Scan for the cell matching the given text and deliver its [x, y] coordinate at center. 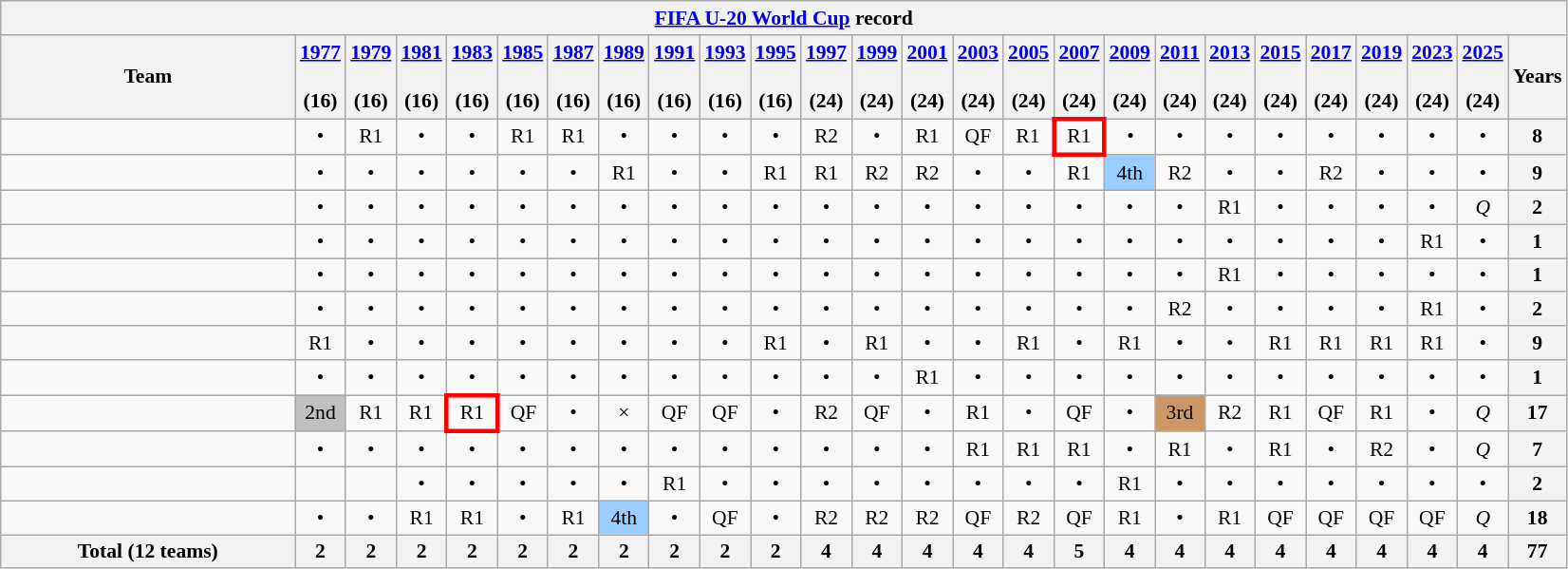
1979(16) [370, 77]
Total (12 teams) [148, 552]
FIFA U-20 World Cup record [784, 18]
7 [1538, 450]
2025(24) [1483, 77]
1981(16) [421, 77]
2013(24) [1230, 77]
77 [1538, 552]
2019(24) [1382, 77]
1991(16) [674, 77]
2011(24) [1180, 77]
3rd [1180, 414]
1997(24) [826, 77]
2001(24) [926, 77]
18 [1538, 518]
Years [1538, 77]
17 [1538, 414]
2007(24) [1078, 77]
1999(24) [877, 77]
× [625, 414]
8 [1538, 137]
2003(24) [978, 77]
2005(24) [1029, 77]
2017(24) [1331, 77]
2015(24) [1279, 77]
1995(16) [776, 77]
1985(16) [522, 77]
5 [1078, 552]
2nd [321, 414]
1989(16) [625, 77]
2009(24) [1129, 77]
Team [148, 77]
1987(16) [573, 77]
1993(16) [725, 77]
1977(16) [321, 77]
1983(16) [473, 77]
2023(24) [1431, 77]
